Detect which cell encompasses the target text, then output its (X, Y) center coordinate. 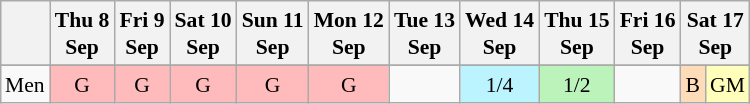
Sat 10Sep (204, 33)
Fri 9Sep (142, 33)
1/2 (577, 84)
Mon 12Sep (349, 33)
Thu 15Sep (577, 33)
Thu 8Sep (82, 33)
Sat 17Sep (716, 33)
Tue 13Sep (424, 33)
Men (25, 84)
1/4 (500, 84)
Sun 11Sep (273, 33)
GM (728, 84)
Fri 16Sep (648, 33)
Wed 14Sep (500, 33)
B (694, 84)
